Return [x, y] of the center of cell containing provided text 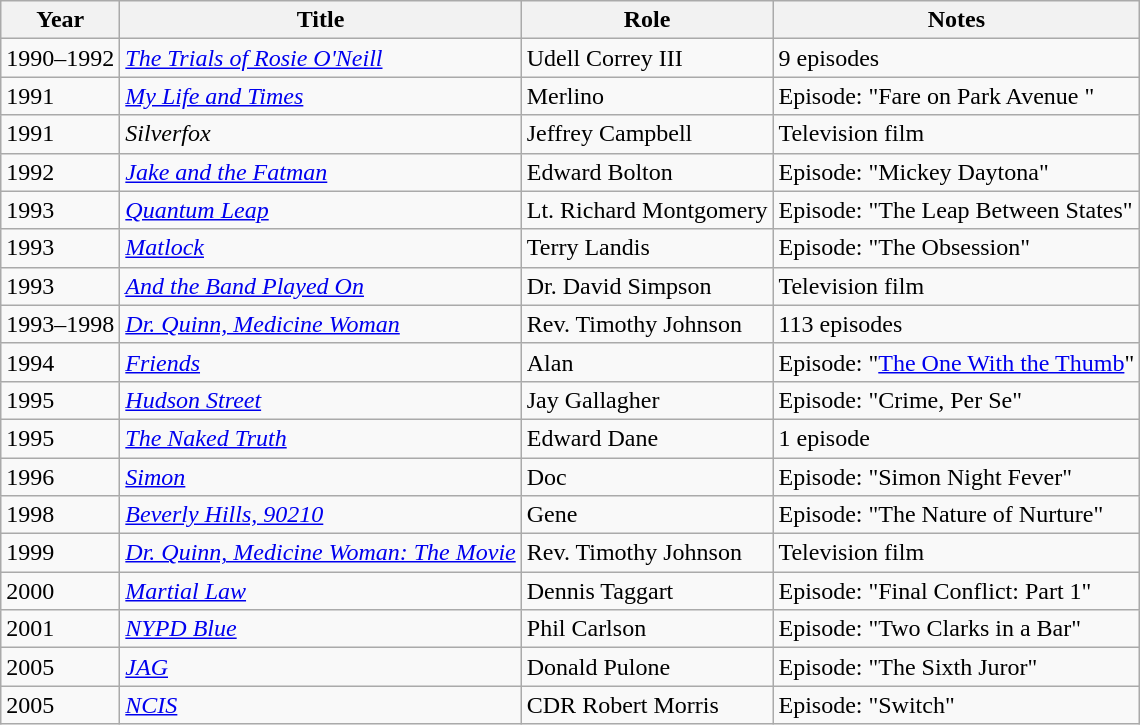
Alan [647, 362]
Edward Bolton [647, 172]
Episode: "The One With the Thumb" [956, 362]
Episode: "Mickey Daytona" [956, 172]
113 episodes [956, 324]
Episode: "Crime, Per Se" [956, 400]
JAG [320, 667]
Gene [647, 515]
Quantum Leap [320, 210]
Friends [320, 362]
Dr. David Simpson [647, 286]
Silverfox [320, 134]
Doc [647, 477]
Episode: "Two Clarks in a Bar" [956, 629]
Dr. Quinn, Medicine Woman [320, 324]
Beverly Hills, 90210 [320, 515]
Jay Gallagher [647, 400]
Episode: "Final Conflict: Part 1" [956, 591]
Matlock [320, 248]
The Naked Truth [320, 438]
Hudson Street [320, 400]
Jeffrey Campbell [647, 134]
Jake and the Fatman [320, 172]
Episode: "Simon Night Fever" [956, 477]
9 episodes [956, 58]
1990–1992 [60, 58]
Episode: "The Leap Between States" [956, 210]
CDR Robert Morris [647, 705]
The Trials of Rosie O'Neill [320, 58]
NCIS [320, 705]
Udell Correy III [647, 58]
Dr. Quinn, Medicine Woman: The Movie [320, 553]
1999 [60, 553]
Simon [320, 477]
2001 [60, 629]
1996 [60, 477]
1993–1998 [60, 324]
Edward Dane [647, 438]
NYPD Blue [320, 629]
Merlino [647, 96]
Role [647, 20]
Episode: "The Obsession" [956, 248]
Episode: "Switch" [956, 705]
Notes [956, 20]
And the Band Played On [320, 286]
Episode: "The Nature of Nurture" [956, 515]
Title [320, 20]
Martial Law [320, 591]
Donald Pulone [647, 667]
2000 [60, 591]
Episode: "Fare on Park Avenue " [956, 96]
My Life and Times [320, 96]
Phil Carlson [647, 629]
1992 [60, 172]
Episode: "The Sixth Juror" [956, 667]
Dennis Taggart [647, 591]
1 episode [956, 438]
1994 [60, 362]
Lt. Richard Montgomery [647, 210]
1998 [60, 515]
Year [60, 20]
Terry Landis [647, 248]
